Pinpoint the cell where the given text exists, returning its (x, y) midpoint coordinate. 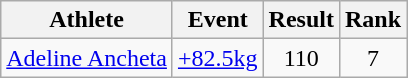
Event (218, 20)
Rank (372, 20)
Result (301, 20)
Adeline Ancheta (87, 58)
7 (372, 58)
110 (301, 58)
+82.5kg (218, 58)
Athlete (87, 20)
